Return the (x, y) coordinate for the center point of the cell that contains the specified text.  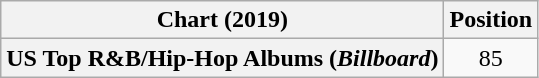
US Top R&B/Hip-Hop Albums (Billboard) (222, 58)
Position (491, 20)
85 (491, 58)
Chart (2019) (222, 20)
